Identify which cell holds the provided text, then report its (x, y) central coordinate. 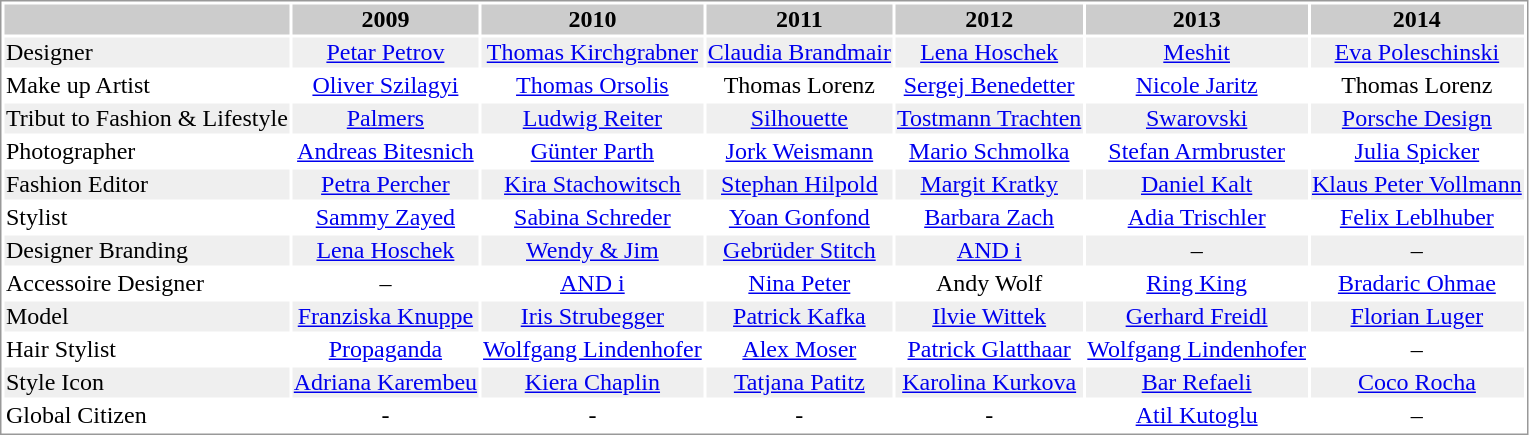
Meshit (1197, 53)
Stylist (146, 217)
Eva Poleschinski (1416, 53)
Style Icon (146, 383)
Silhouette (799, 119)
Patrick Glatthaar (990, 349)
Designer (146, 53)
Gerhard Freidl (1197, 317)
Felix Leblhuber (1416, 217)
Palmers (385, 119)
Sammy Zayed (385, 217)
Coco Rocha (1416, 383)
Andreas Bitesnich (385, 151)
Kira Stachowitsch (593, 185)
Swarovski (1197, 119)
Kiera Chaplin (593, 383)
Nicole Jaritz (1197, 85)
Petar Petrov (385, 53)
2012 (990, 19)
Günter Parth (593, 151)
Petra Percher (385, 185)
Julia Spicker (1416, 151)
Franziska Knuppe (385, 317)
2011 (799, 19)
Sabina Schreder (593, 217)
Make up Artist (146, 85)
Tatjana Patitz (799, 383)
Nina Peter (799, 283)
Bradaric Ohmae (1416, 283)
Thomas Kirchgrabner (593, 53)
Claudia Brandmair (799, 53)
Wendy & Jim (593, 251)
Photographer (146, 151)
Jork Weismann (799, 151)
Oliver Szilagyi (385, 85)
Stefan Armbruster (1197, 151)
Porsche Design (1416, 119)
Bar Refaeli (1197, 383)
Adriana Karembeu (385, 383)
2009 (385, 19)
Tribut to Fashion & Lifestyle (146, 119)
Thomas Orsolis (593, 85)
Andy Wolf (990, 283)
Gebrüder Stitch (799, 251)
Sergej Benedetter (990, 85)
Propaganda (385, 349)
Tostmann Trachten (990, 119)
Alex Moser (799, 349)
Klaus Peter Vollmann (1416, 185)
2010 (593, 19)
Atil Kutoglu (1197, 415)
Patrick Kafka (799, 317)
Barbara Zach (990, 217)
Adia Trischler (1197, 217)
Ring King (1197, 283)
Global Citizen (146, 415)
Daniel Kalt (1197, 185)
2014 (1416, 19)
Yoan Gonfond (799, 217)
Accessoire Designer (146, 283)
Stephan Hilpold (799, 185)
Mario Schmolka (990, 151)
Model (146, 317)
Iris Strubegger (593, 317)
Hair Stylist (146, 349)
Fashion Editor (146, 185)
Ilvie Wittek (990, 317)
Karolina Kurkova (990, 383)
Florian Luger (1416, 317)
Ludwig Reiter (593, 119)
Designer Branding (146, 251)
2013 (1197, 19)
Margit Kratky (990, 185)
